For the text-containing cell, return its midpoint in (x, y) coordinate format. 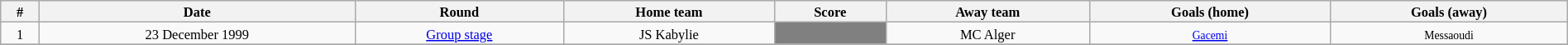
Home team (668, 12)
Score (830, 12)
Group stage (459, 33)
JS Kabylie (668, 33)
Goals (away) (1449, 12)
Gacemi (1210, 33)
Messaoudi (1449, 33)
Away team (987, 12)
1 (20, 33)
Date (197, 12)
Goals (home) (1210, 12)
# (20, 12)
23 December 1999 (197, 33)
Round (459, 12)
MC Alger (987, 33)
